For the text-containing cell, return its midpoint in (x, y) coordinate format. 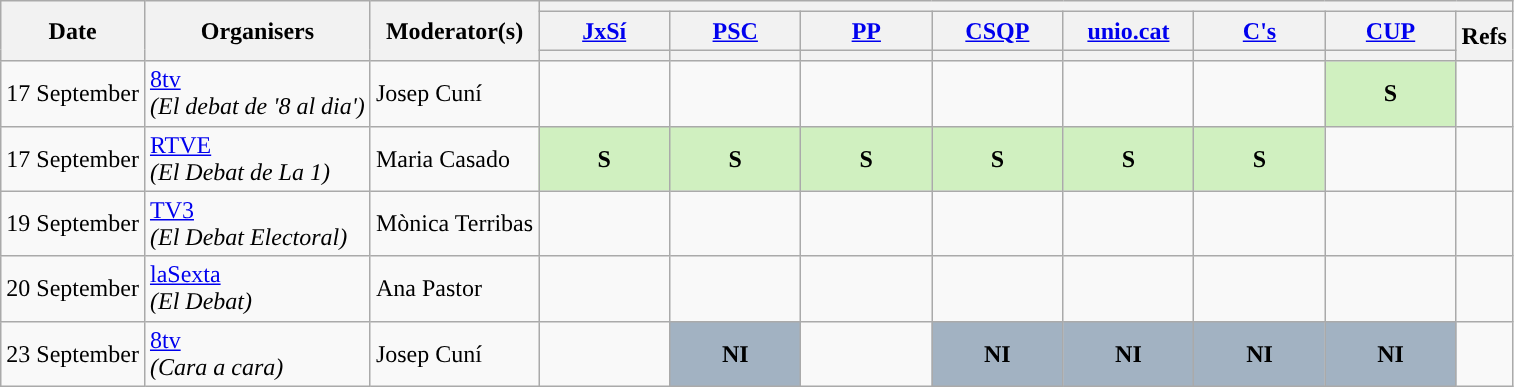
TV3(El Debat Electoral) (257, 224)
Refs (1484, 36)
Mònica Terribas (454, 224)
8tv(Cara a cara) (257, 354)
PP (866, 31)
PSC (736, 31)
20 September (73, 288)
Moderator(s) (454, 31)
Maria Casado (454, 158)
Organisers (257, 31)
Ana Pastor (454, 288)
CUP (1390, 31)
laSexta(El Debat) (257, 288)
CSQP (998, 31)
19 September (73, 224)
C's (1260, 31)
unio.cat (1128, 31)
23 September (73, 354)
RTVE(El Debat de La 1) (257, 158)
8tv(El debat de '8 al dia') (257, 94)
JxSí (604, 31)
Date (73, 31)
